Determine the [x, y] coordinate at the center of the cell enclosing the given text.  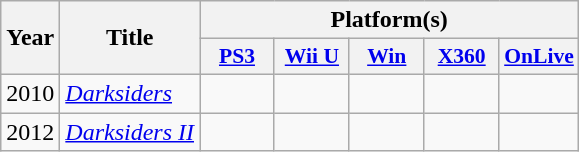
PS3 [238, 57]
Year [30, 38]
Title [130, 38]
Win [386, 57]
Darksiders [130, 93]
2010 [30, 93]
X360 [462, 57]
Platform(s) [390, 20]
2012 [30, 131]
Wii U [312, 57]
OnLive [539, 57]
Darksiders II [130, 131]
